Pinpoint the cell where the given text exists, returning its [X, Y] midpoint coordinate. 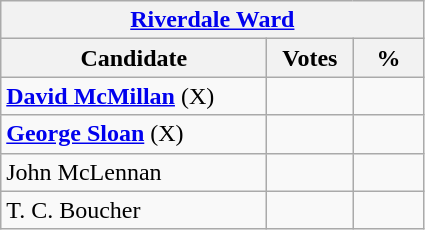
Candidate [134, 58]
% [388, 58]
David McMillan (X) [134, 96]
George Sloan (X) [134, 134]
Riverdale Ward [212, 20]
Votes [310, 58]
John McLennan [134, 172]
T. C. Boucher [134, 210]
